Locate the cell with the specified text and output its [X, Y] center coordinate. 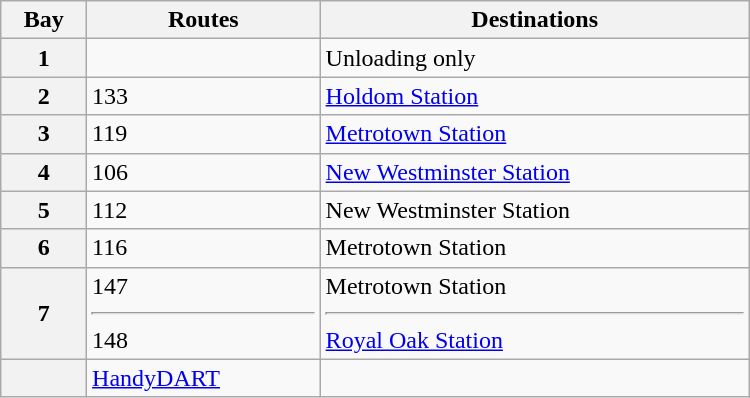
7 [44, 313]
5 [44, 210]
4 [44, 172]
Routes [204, 20]
119 [204, 134]
Destinations [534, 20]
2 [44, 96]
Metrotown StationRoyal Oak Station [534, 313]
Unloading only [534, 58]
Holdom Station [534, 96]
106 [204, 172]
112 [204, 210]
133 [204, 96]
Bay [44, 20]
6 [44, 248]
3 [44, 134]
HandyDART [204, 378]
116 [204, 248]
1 [44, 58]
147148 [204, 313]
